Search for the cell housing the specified text and yield its (x, y) center coordinate. 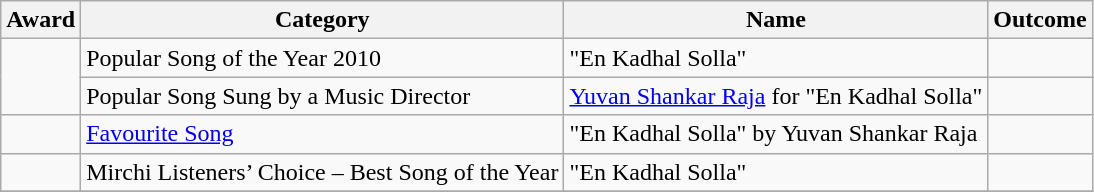
Category (322, 20)
Name (776, 20)
Popular Song Sung by a Music Director (322, 96)
Mirchi Listeners’ Choice – Best Song of the Year (322, 172)
Outcome (1040, 20)
Favourite Song (322, 134)
Yuvan Shankar Raja for "En Kadhal Solla" (776, 96)
"En Kadhal Solla" by Yuvan Shankar Raja (776, 134)
Popular Song of the Year 2010 (322, 58)
Award (41, 20)
